Return the [X, Y] coordinate for the center point of the cell that contains the specified text.  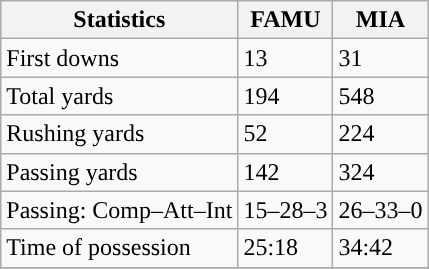
224 [380, 134]
Passing yards [120, 172]
Total yards [120, 96]
34:42 [380, 248]
548 [380, 96]
13 [286, 58]
Rushing yards [120, 134]
Statistics [120, 20]
52 [286, 134]
142 [286, 172]
15–28–3 [286, 210]
194 [286, 96]
First downs [120, 58]
25:18 [286, 248]
FAMU [286, 20]
Time of possession [120, 248]
MIA [380, 20]
31 [380, 58]
Passing: Comp–Att–Int [120, 210]
324 [380, 172]
26–33–0 [380, 210]
